Provide the [x, y] coordinate of the cell's center where the given text is located.  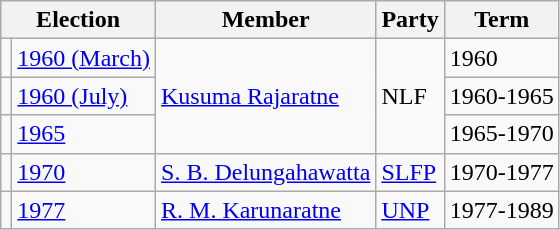
S. B. Delungahawatta [266, 172]
Party [410, 20]
UNP [410, 210]
1960 [502, 58]
1965-1970 [502, 134]
R. M. Karunaratne [266, 210]
1977-1989 [502, 210]
NLF [410, 96]
1977 [84, 210]
Election [78, 20]
1960 (July) [84, 96]
SLFP [410, 172]
Term [502, 20]
1965 [84, 134]
1960 (March) [84, 58]
1960-1965 [502, 96]
1970 [84, 172]
Kusuma Rajaratne [266, 96]
Member [266, 20]
1970-1977 [502, 172]
